Detect which cell encompasses the target text, then output its [X, Y] center coordinate. 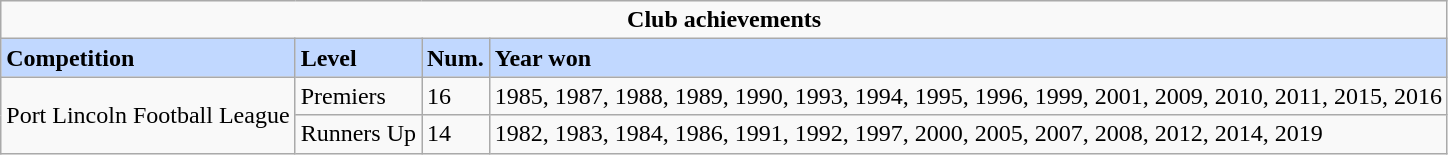
Port Lincoln Football League [148, 115]
Year won [968, 58]
Premiers [358, 96]
1985, 1987, 1988, 1989, 1990, 1993, 1994, 1995, 1996, 1999, 2001, 2009, 2010, 2011, 2015, 2016 [968, 96]
Runners Up [358, 134]
Competition [148, 58]
Level [358, 58]
Num. [456, 58]
14 [456, 134]
1982, 1983, 1984, 1986, 1991, 1992, 1997, 2000, 2005, 2007, 2008, 2012, 2014, 2019 [968, 134]
16 [456, 96]
Club achievements [724, 20]
